Scan for the cell matching the given text and deliver its (x, y) coordinate at center. 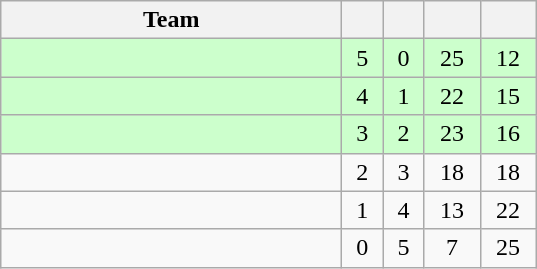
16 (508, 134)
15 (508, 96)
23 (452, 134)
13 (452, 210)
Team (172, 20)
7 (452, 248)
12 (508, 58)
